Return (x, y) of the center of cell containing provided text 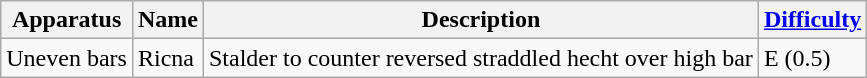
Description (480, 20)
Uneven bars (67, 58)
Stalder to counter reversed straddled hecht over high bar (480, 58)
E (0.5) (812, 58)
Ricna (168, 58)
Difficulty (812, 20)
Apparatus (67, 20)
Name (168, 20)
